Capture the cell that displays the provided text and extract its (X, Y) central coordinate. 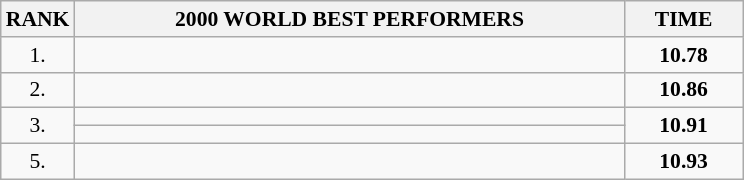
RANK (38, 19)
10.91 (684, 126)
3. (38, 126)
2. (38, 90)
1. (38, 55)
2000 WORLD BEST PERFORMERS (349, 19)
10.93 (684, 162)
10.86 (684, 90)
10.78 (684, 55)
5. (38, 162)
TIME (684, 19)
